Search for the cell housing the specified text and yield its [x, y] center coordinate. 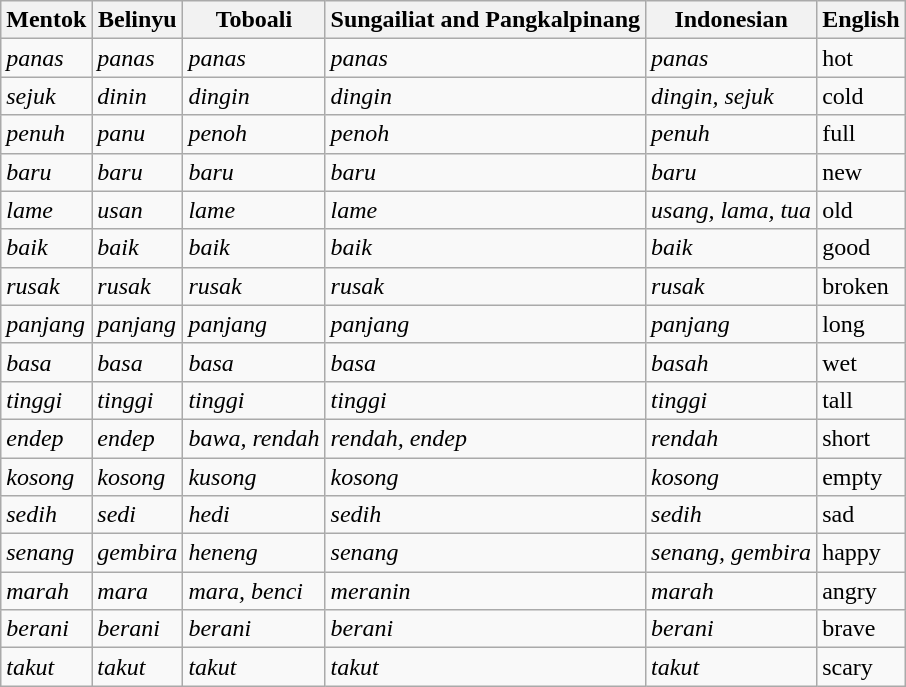
full [861, 134]
good [861, 248]
cold [861, 96]
mara, benci [254, 591]
gembira [138, 553]
hot [861, 58]
basah [732, 362]
dinin [138, 96]
Belinyu [138, 20]
sad [861, 515]
bawa, rendah [254, 438]
short [861, 438]
senang, gembira [732, 553]
sedi [138, 515]
long [861, 324]
dingin, sejuk [732, 96]
mara [138, 591]
hedi [254, 515]
English [861, 20]
kusong [254, 477]
heneng [254, 553]
wet [861, 362]
angry [861, 591]
Toboali [254, 20]
meranin [486, 591]
rendah, endep [486, 438]
usan [138, 210]
rendah [732, 438]
broken [861, 286]
Sungailiat and Pangkalpinang [486, 20]
panu [138, 134]
empty [861, 477]
scary [861, 667]
new [861, 172]
tall [861, 400]
Mentok [46, 20]
brave [861, 629]
sejuk [46, 96]
happy [861, 553]
Indonesian [732, 20]
old [861, 210]
usang, lama, tua [732, 210]
